For the text-containing cell, return its midpoint in (x, y) coordinate format. 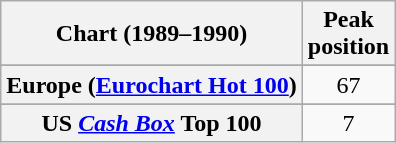
US Cash Box Top 100 (152, 123)
Europe (Eurochart Hot 100) (152, 85)
7 (348, 123)
Peakposition (348, 34)
67 (348, 85)
Chart (1989–1990) (152, 34)
